Determine the (x, y) coordinate at the center of the cell enclosing the given text.  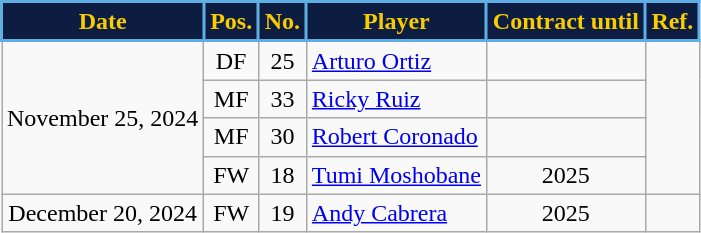
Pos. (232, 22)
33 (282, 99)
30 (282, 137)
19 (282, 213)
Robert Coronado (396, 137)
Arturo Ortiz (396, 60)
Ref. (672, 22)
November 25, 2024 (103, 118)
DF (232, 60)
Date (103, 22)
No. (282, 22)
Ricky Ruiz (396, 99)
Tumi Moshobane (396, 175)
18 (282, 175)
December 20, 2024 (103, 213)
Contract until (566, 22)
25 (282, 60)
Player (396, 22)
Andy Cabrera (396, 213)
